Scan for the cell matching the given text and deliver its [X, Y] coordinate at center. 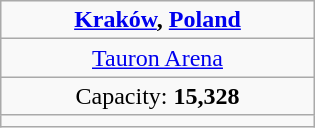
Kraków, Poland [158, 20]
Tauron Arena [158, 58]
Capacity: 15,328 [158, 96]
